Determine the [X, Y] coordinate at the center of the cell enclosing the given text.  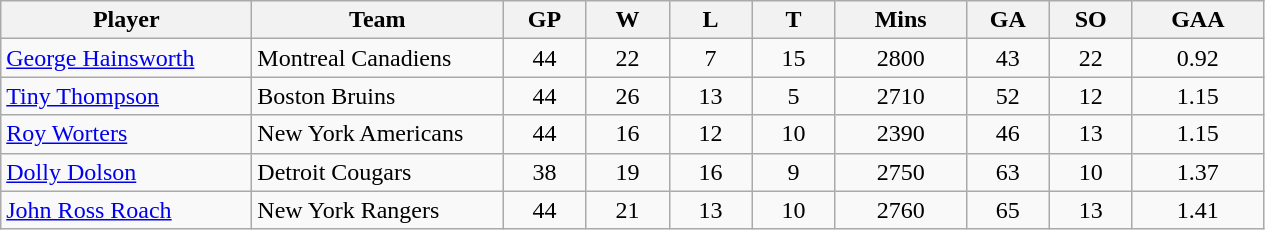
Dolly Dolson [126, 172]
T [794, 20]
2750 [900, 172]
GP [544, 20]
Detroit Cougars [378, 172]
2800 [900, 58]
Montreal Canadiens [378, 58]
9 [794, 172]
21 [628, 210]
New York Rangers [378, 210]
65 [1008, 210]
John Ross Roach [126, 210]
26 [628, 96]
43 [1008, 58]
New York Americans [378, 134]
Team [378, 20]
2760 [900, 210]
2390 [900, 134]
Boston Bruins [378, 96]
52 [1008, 96]
Tiny Thompson [126, 96]
1.37 [1198, 172]
George Hainsworth [126, 58]
1.41 [1198, 210]
38 [544, 172]
0.92 [1198, 58]
GAA [1198, 20]
SO [1090, 20]
Roy Worters [126, 134]
63 [1008, 172]
5 [794, 96]
L [710, 20]
GA [1008, 20]
46 [1008, 134]
2710 [900, 96]
19 [628, 172]
15 [794, 58]
Mins [900, 20]
Player [126, 20]
7 [710, 58]
W [628, 20]
